From the cell containing the given text, extract its center point as [x, y] coordinate. 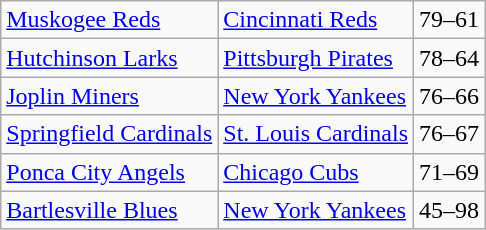
Cincinnati Reds [316, 20]
Springfield Cardinals [110, 134]
71–69 [450, 172]
76–66 [450, 96]
79–61 [450, 20]
Pittsburgh Pirates [316, 58]
78–64 [450, 58]
Muskogee Reds [110, 20]
Bartlesville Blues [110, 210]
Ponca City Angels [110, 172]
Chicago Cubs [316, 172]
76–67 [450, 134]
45–98 [450, 210]
Joplin Miners [110, 96]
St. Louis Cardinals [316, 134]
Hutchinson Larks [110, 58]
